Return the [x, y] coordinate for the center point of the cell that contains the specified text.  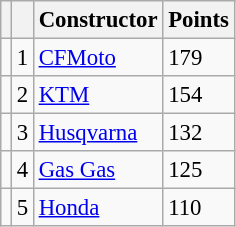
KTM [98, 95]
5 [22, 208]
2 [22, 95]
Points [198, 20]
1 [22, 58]
Husqvarna [98, 133]
Gas Gas [98, 170]
Honda [98, 208]
132 [198, 133]
110 [198, 208]
4 [22, 170]
CFMoto [98, 58]
3 [22, 133]
154 [198, 95]
125 [198, 170]
Constructor [98, 20]
179 [198, 58]
